Search for the cell housing the specified text and yield its [X, Y] center coordinate. 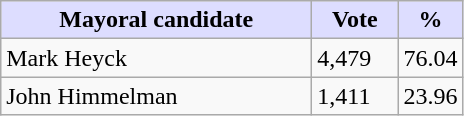
Mark Heyck [156, 58]
Vote [355, 20]
76.04 [430, 58]
1,411 [355, 96]
% [430, 20]
Mayoral candidate [156, 20]
23.96 [430, 96]
4,479 [355, 58]
John Himmelman [156, 96]
